Detect which cell encompasses the target text, then output its [X, Y] center coordinate. 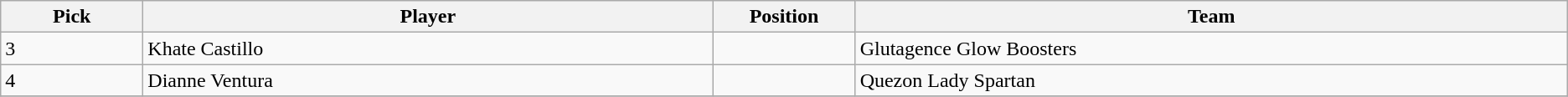
Dianne Ventura [428, 80]
Glutagence Glow Boosters [1211, 48]
Position [784, 17]
4 [72, 80]
Pick [72, 17]
Player [428, 17]
Quezon Lady Spartan [1211, 80]
Team [1211, 17]
Khate Castillo [428, 48]
3 [72, 48]
